Search for the cell housing the specified text and yield its [X, Y] center coordinate. 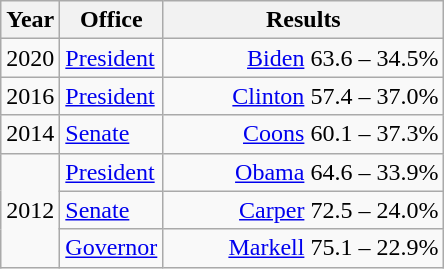
Carper 72.5 – 24.0% [304, 210]
Governor [112, 248]
Office [112, 20]
2014 [30, 134]
2012 [30, 210]
Coons 60.1 – 37.3% [304, 134]
Clinton 57.4 – 37.0% [304, 96]
Year [30, 20]
2020 [30, 58]
Results [304, 20]
2016 [30, 96]
Biden 63.6 – 34.5% [304, 58]
Obama 64.6 – 33.9% [304, 172]
Markell 75.1 – 22.9% [304, 248]
